Pinpoint the cell where the given text exists, returning its [x, y] midpoint coordinate. 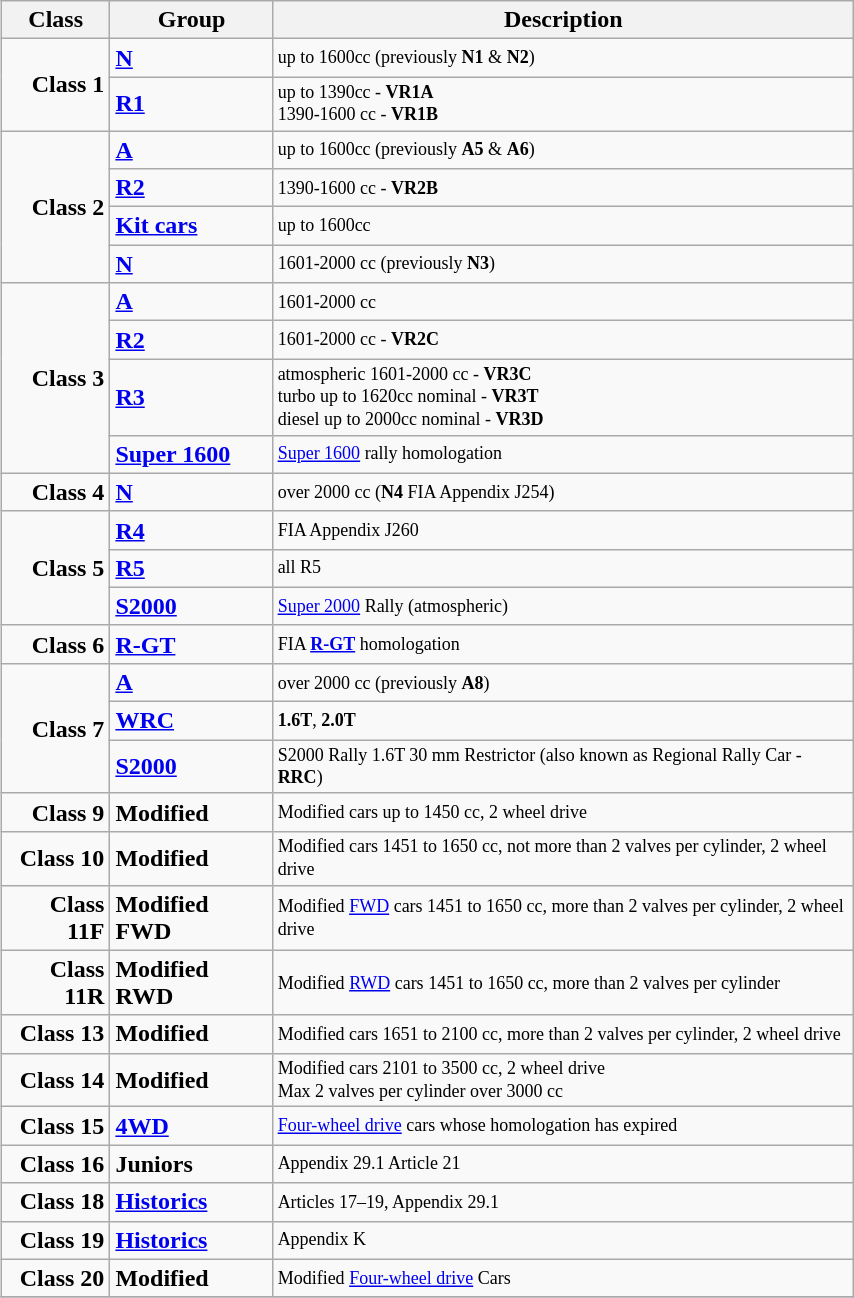
Class 11R [56, 982]
WRC [192, 721]
Class 18 [56, 1202]
Modified FWD [192, 918]
Articles 17–19, Appendix 29.1 [563, 1202]
S2000 Rally 1.6T 30 mm Restrictor (also known as Regional Rally Car - RRC) [563, 767]
up to 1390cc - VR1A 1390-1600 cc - VR1B [563, 104]
4WD [192, 1126]
1601-2000 cc [563, 302]
Juniors [192, 1164]
R3 [192, 397]
Super 1600 [192, 454]
Class 20 [56, 1278]
1601-2000 cc (previously N3) [563, 264]
Class 10 [56, 858]
Modified RWD [192, 982]
Modified FWD cars 1451 to 1650 cc, more than 2 valves per cylinder, 2 wheel drive [563, 918]
Class 4 [56, 492]
1390-1600 cc - VR2B [563, 188]
over 2000 cc (N4 FIA Appendix J254) [563, 492]
Class 19 [56, 1240]
Appendix K [563, 1240]
Class 15 [56, 1126]
Four-wheel drive cars whose homologation has expired [563, 1126]
Modified cars 2101 to 3500 cc, 2 wheel drive Max 2 valves per cylinder over 3000 cc [563, 1080]
Class 13 [56, 1034]
Description [563, 20]
up to 1600cc [563, 226]
Class 1 [56, 85]
Class [56, 20]
FIA R-GT homologation [563, 644]
Super 2000 Rally (atmospheric) [563, 606]
R5 [192, 568]
Kit cars [192, 226]
Group [192, 20]
all R5 [563, 568]
Appendix 29.1 Article 21 [563, 1164]
FIA Appendix J260 [563, 530]
Class 3 [56, 378]
Class 7 [56, 728]
R-GT [192, 644]
Class 2 [56, 207]
R1 [192, 104]
Modified RWD cars 1451 to 1650 cc, more than 2 valves per cylinder [563, 982]
up to 1600cc (previously N1 & N2) [563, 58]
Class 6 [56, 644]
Class 14 [56, 1080]
Modified cars 1451 to 1650 cc, not more than 2 valves per cylinder, 2 wheel drive [563, 858]
Modified Four-wheel drive Cars [563, 1278]
Modified cars 1651 to 2100 cc, more than 2 valves per cylinder, 2 wheel drive [563, 1034]
Class 5 [56, 568]
1601-2000 cc - VR2C [563, 340]
Class 11F [56, 918]
over 2000 cc (previously A8) [563, 682]
Class 9 [56, 812]
Class 16 [56, 1164]
1.6T, 2.0T [563, 721]
Modified cars up to 1450 cc, 2 wheel drive [563, 812]
up to 1600cc (previously A5 & A6) [563, 150]
R4 [192, 530]
Super 1600 rally homologation [563, 454]
atmospheric 1601-2000 cc - VR3C turbo up to 1620cc nominal - VR3T diesel up to 2000cc nominal - VR3D [563, 397]
